Pinpoint the cell where the given text exists, returning its (x, y) midpoint coordinate. 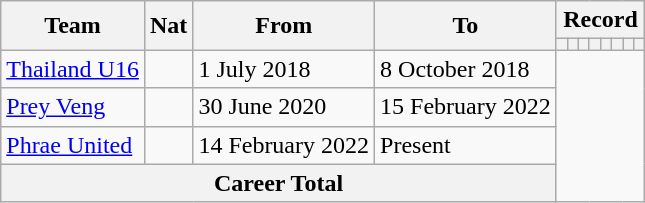
Phrae United (73, 145)
To (466, 26)
8 October 2018 (466, 69)
Team (73, 26)
30 June 2020 (284, 107)
Record (600, 20)
From (284, 26)
Thailand U16 (73, 69)
Career Total (279, 183)
15 February 2022 (466, 107)
14 February 2022 (284, 145)
Prey Veng (73, 107)
Present (466, 145)
Nat (168, 26)
1 July 2018 (284, 69)
